Provide the [X, Y] coordinate of the cell's center where the given text is located.  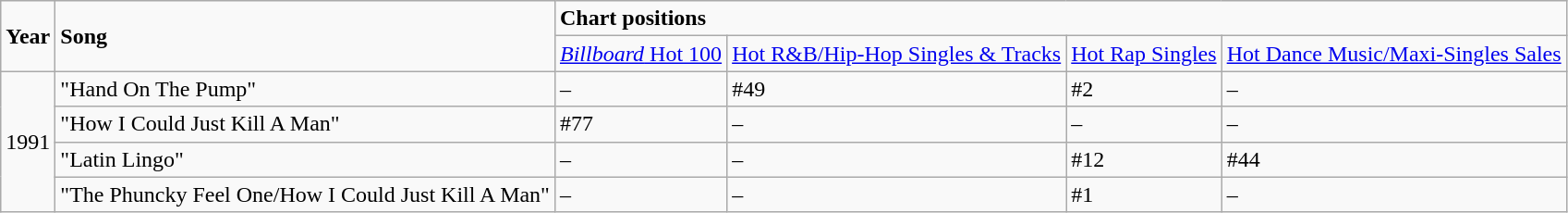
Hot Dance Music/Maxi-Singles Sales [1393, 54]
#12 [1144, 159]
#44 [1393, 159]
"The Phuncky Feel One/How I Could Just Kill A Man" [305, 194]
#77 [640, 124]
Billboard Hot 100 [640, 54]
Song [305, 36]
Hot R&B/Hip-Hop Singles & Tracks [896, 54]
"Hand On The Pump" [305, 89]
#2 [1144, 89]
Hot Rap Singles [1144, 54]
Year [28, 36]
"How I Could Just Kill A Man" [305, 124]
#1 [1144, 194]
1991 [28, 142]
"Latin Lingo" [305, 159]
Chart positions [1061, 19]
#49 [896, 89]
